For the text-containing cell, return its midpoint in [x, y] coordinate format. 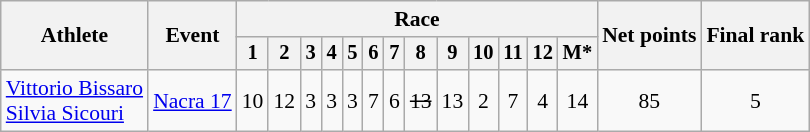
14 [578, 100]
1 [253, 54]
Final rank [755, 36]
Race [417, 19]
9 [453, 54]
Vittorio BissaroSilvia Sicouri [74, 100]
M* [578, 54]
Event [192, 36]
85 [649, 100]
8 [421, 54]
11 [512, 54]
Net points [649, 36]
Athlete [74, 36]
Nacra 17 [192, 100]
